Provide the (X, Y) coordinate of the cell's center where the given text is located.  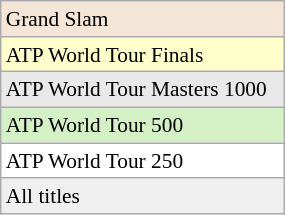
ATP World Tour 500 (142, 126)
ATP World Tour Finals (142, 55)
Grand Slam (142, 19)
ATP World Tour Masters 1000 (142, 90)
ATP World Tour 250 (142, 161)
All titles (142, 197)
